For the text-containing cell, return its midpoint in [X, Y] coordinate format. 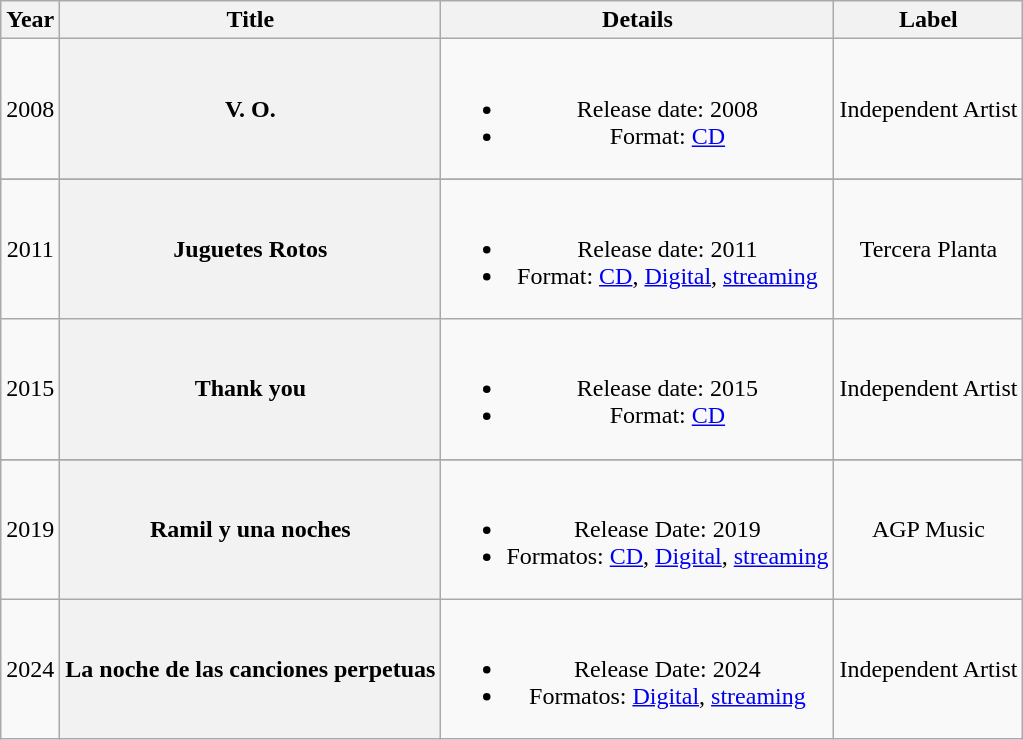
Release Date: 2019Formatos: CD, Digital, streaming [638, 529]
Juguetes Rotos [250, 249]
2024 [30, 669]
V. O. [250, 109]
Ramil y una noches [250, 529]
2019 [30, 529]
2015 [30, 389]
2008 [30, 109]
La noche de las canciones perpetuas [250, 669]
Thank you [250, 389]
Release date: 2011Format: CD, Digital, streaming [638, 249]
2011 [30, 249]
Title [250, 20]
Label [928, 20]
Details [638, 20]
Release date: 2015Format: CD [638, 389]
Tercera Planta [928, 249]
AGP Music [928, 529]
Year [30, 20]
Release date: 2008Format: CD [638, 109]
Release Date: 2024Formatos: Digital, streaming [638, 669]
